Capture the cell that displays the provided text and extract its (x, y) central coordinate. 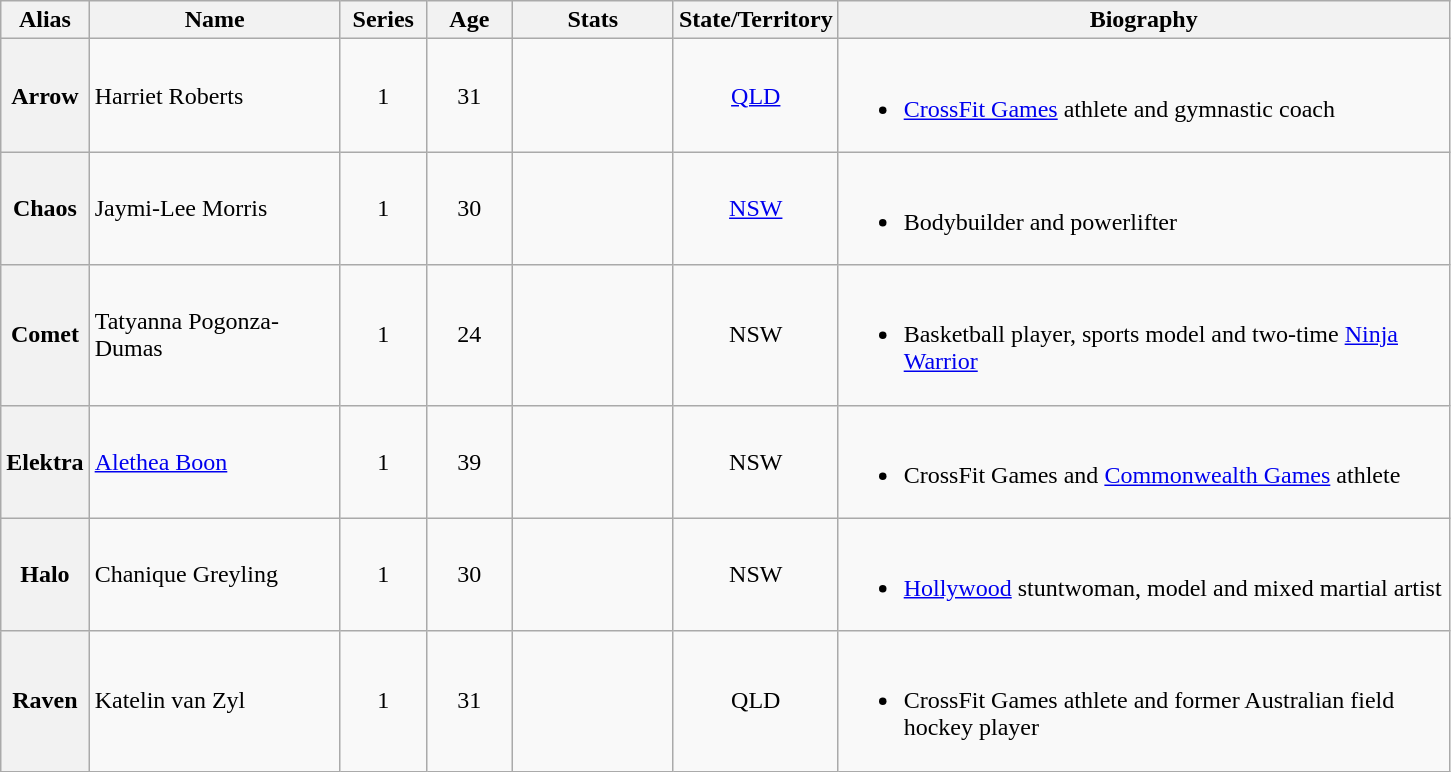
Comet (45, 335)
Tatyanna Pogonza-Dumas (214, 335)
Age (469, 20)
CrossFit Games and Commonwealth Games athlete (1144, 462)
Chanique Greyling (214, 574)
Alethea Boon (214, 462)
Elektra (45, 462)
CrossFit Games athlete and gymnastic coach (1144, 96)
CrossFit Games athlete and former Australian field hockey player (1144, 701)
Hollywood stuntwoman, model and mixed martial artist (1144, 574)
Stats (592, 20)
Katelin van Zyl (214, 701)
39 (469, 462)
Raven (45, 701)
24 (469, 335)
Series (383, 20)
Bodybuilder and powerlifter (1144, 208)
Halo (45, 574)
Biography (1144, 20)
Basketball player, sports model and two-time Ninja Warrior (1144, 335)
Chaos (45, 208)
Arrow (45, 96)
Harriet Roberts (214, 96)
State/Territory (756, 20)
Alias (45, 20)
Name (214, 20)
Jaymi-Lee Morris (214, 208)
